Locate the cell with the specified text and output its [x, y] center coordinate. 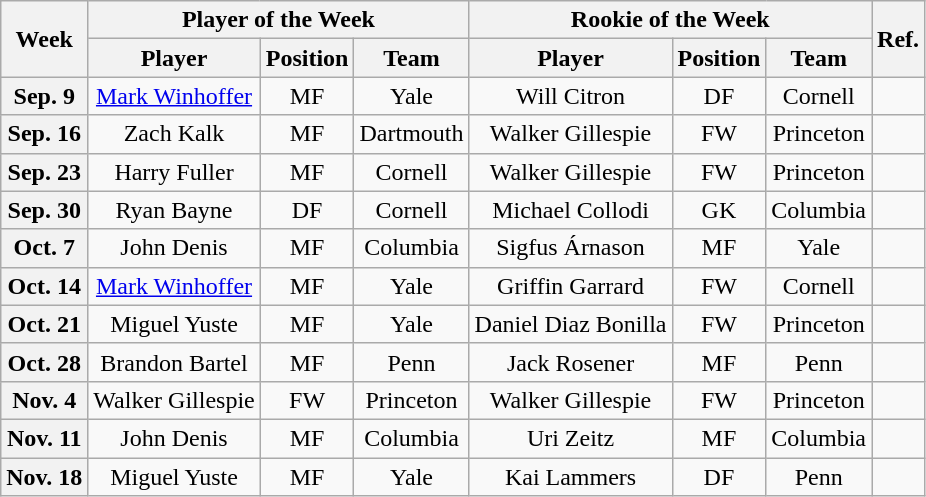
Player of the Week [278, 20]
Ref. [898, 39]
Will Citron [570, 96]
Oct. 28 [44, 362]
Oct. 21 [44, 324]
Oct. 7 [44, 248]
Harry Fuller [174, 172]
Zach Kalk [174, 134]
Jack Rosener [570, 362]
Sep. 30 [44, 210]
Daniel Diaz Bonilla [570, 324]
Uri Zeitz [570, 438]
Nov. 18 [44, 477]
Nov. 11 [44, 438]
GK [719, 210]
Brandon Bartel [174, 362]
Rookie of the Week [670, 20]
Kai Lammers [570, 477]
Sigfus Árnason [570, 248]
Michael Collodi [570, 210]
Sep. 16 [44, 134]
Oct. 14 [44, 286]
Ryan Bayne [174, 210]
Week [44, 39]
Sep. 23 [44, 172]
Dartmouth [412, 134]
Nov. 4 [44, 400]
Griffin Garrard [570, 286]
Sep. 9 [44, 96]
